Extract the [x, y] coordinate from the center of the cell holding the provided text.  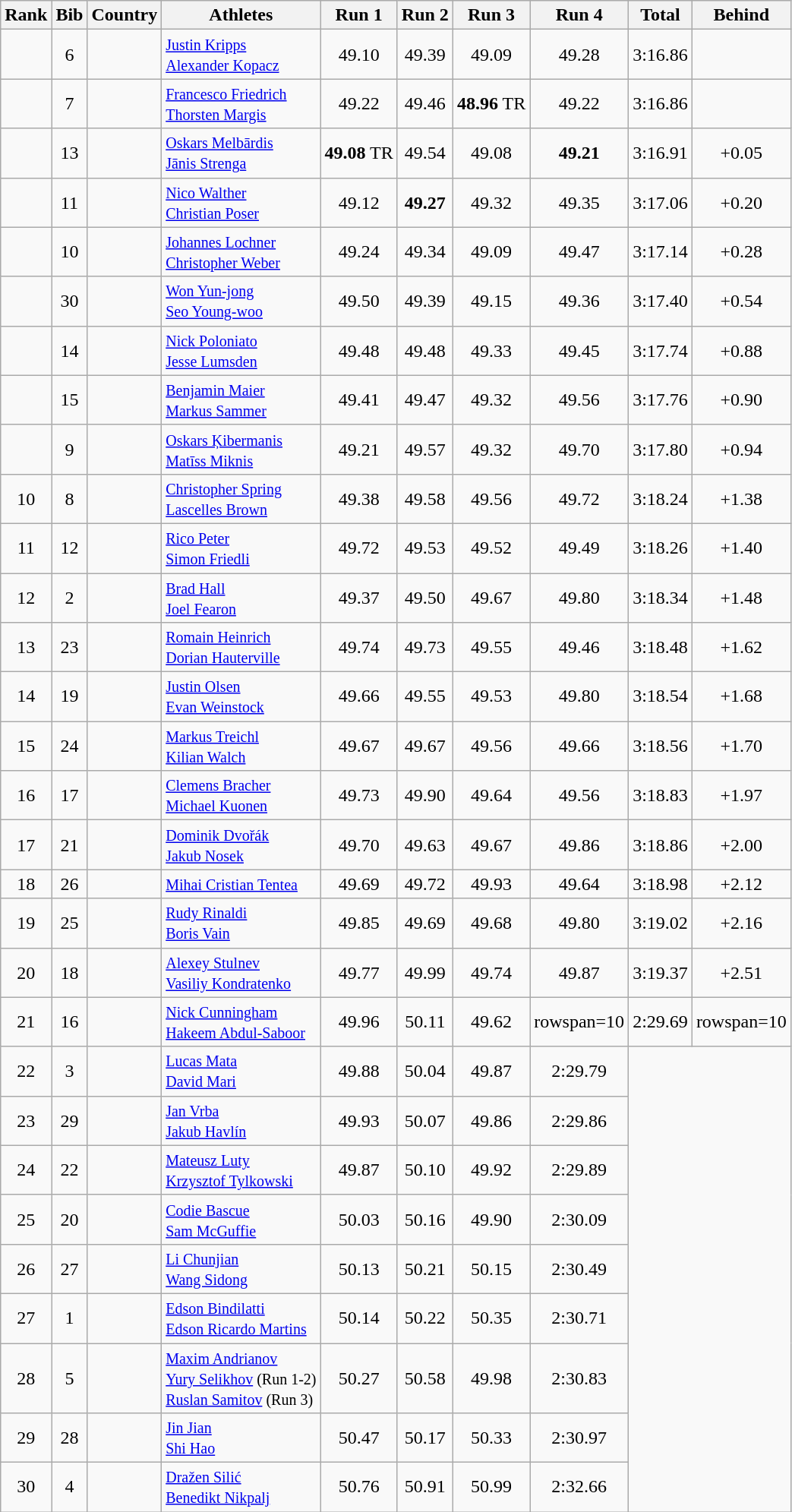
49.12 [358, 202]
50.35 [491, 1318]
50.15 [491, 1268]
49.36 [579, 301]
49.52 [491, 548]
3:18.26 [661, 548]
49.88 [358, 1071]
49.38 [358, 498]
2 [70, 597]
Johannes LochnerChristopher Weber [241, 252]
Clemens BracherMichael Kuonen [241, 796]
49.10 [358, 55]
2:30.71 [579, 1318]
49.33 [491, 351]
2:29.79 [579, 1071]
+1.62 [741, 647]
48.96 TR [491, 103]
49.49 [579, 548]
3:17.40 [661, 301]
+0.88 [741, 351]
+2.16 [741, 923]
Brad HallJoel Fearon [241, 597]
49.37 [358, 597]
+1.38 [741, 498]
49.08 TR [358, 153]
Jan VrbaJakub Havlín [241, 1121]
+2.12 [741, 884]
Li ChunjianWang Sidong [241, 1268]
49.45 [579, 351]
49.99 [425, 972]
Alexey StulnevVasiliy Kondratenko [241, 972]
Nick CunninghamHakeem Abdul-Saboor [241, 1022]
49.24 [358, 252]
3:18.48 [661, 647]
2:29.89 [579, 1170]
3:17.14 [661, 252]
+2.00 [741, 844]
49.58 [425, 498]
+0.54 [741, 301]
49.54 [425, 153]
Rudy RinaldiBoris Vain [241, 923]
49.77 [358, 972]
Benjamin MaierMarkus Sammer [241, 399]
1 [70, 1318]
+0.05 [741, 153]
49.34 [425, 252]
Christopher SpringLascelles Brown [241, 498]
50.10 [425, 1170]
Francesco FriedrichThorsten Margis [241, 103]
49.41 [358, 399]
50.99 [491, 1487]
Dražen SilićBenedikt Nikpalj [241, 1487]
50.04 [425, 1071]
2:30.09 [579, 1220]
Lucas MataDavid Mari [241, 1071]
3:18.34 [661, 597]
3:17.06 [661, 202]
49.62 [491, 1022]
2:29.86 [579, 1121]
Nick PoloniatoJesse Lumsden [241, 351]
+0.28 [741, 252]
+1.70 [741, 746]
7 [70, 103]
Total [661, 15]
Country [125, 15]
3:18.56 [661, 746]
3:19.37 [661, 972]
3:18.83 [661, 796]
Maxim AndrianovYury Selikhov (Run 1-2)Ruslan Samitov (Run 3) [241, 1378]
+1.97 [741, 796]
Rank [26, 15]
49.15 [491, 301]
50.22 [425, 1318]
2:30.83 [579, 1378]
Behind [741, 15]
50.76 [358, 1487]
+1.68 [741, 697]
5 [70, 1378]
49.57 [425, 450]
Romain HeinrichDorian Hauterville [241, 647]
+1.40 [741, 548]
3:17.76 [661, 399]
49.98 [491, 1378]
2:30.97 [579, 1438]
Oskars MelbārdisJānis Strenga [241, 153]
3:18.54 [661, 697]
50.27 [358, 1378]
+0.20 [741, 202]
Won Yun-jongSeo Young-woo [241, 301]
49.68 [491, 923]
50.11 [425, 1022]
Justin KrippsAlexander Kopacz [241, 55]
49.27 [425, 202]
Nico WaltherChristian Poser [241, 202]
2:29.69 [661, 1022]
+0.90 [741, 399]
50.07 [425, 1121]
49.28 [579, 55]
Run 3 [491, 15]
50.13 [358, 1268]
3:17.80 [661, 450]
Run 4 [579, 15]
3:18.24 [661, 498]
8 [70, 498]
50.47 [358, 1438]
+0.94 [741, 450]
50.91 [425, 1487]
Jin JianShi Hao [241, 1438]
Bib [70, 15]
9 [70, 450]
50.17 [425, 1438]
50.21 [425, 1268]
3:18.98 [661, 884]
49.92 [491, 1170]
49.85 [358, 923]
50.03 [358, 1220]
49.35 [579, 202]
49.08 [491, 153]
Run 2 [425, 15]
Justin OlsenEvan Weinstock [241, 697]
Oskars ĶibermanisMatīss Miknis [241, 450]
Dominik DvořákJakub Nosek [241, 844]
50.14 [358, 1318]
+1.48 [741, 597]
Edson BindilattiEdson Ricardo Martins [241, 1318]
3:18.86 [661, 844]
3:16.91 [661, 153]
3:19.02 [661, 923]
3:17.74 [661, 351]
4 [70, 1487]
49.63 [425, 844]
+2.51 [741, 972]
Rico PeterSimon Friedli [241, 548]
Codie BascueSam McGuffie [241, 1220]
50.16 [425, 1220]
Run 1 [358, 15]
2:32.66 [579, 1487]
50.58 [425, 1378]
2:30.49 [579, 1268]
50.33 [491, 1438]
Mateusz LutyKrzysztof Tylkowski [241, 1170]
Athletes [241, 15]
6 [70, 55]
49.96 [358, 1022]
3 [70, 1071]
Mihai Cristian Tentea [241, 884]
Markus TreichlKilian Walch [241, 746]
